Search for the cell housing the specified text and yield its (x, y) center coordinate. 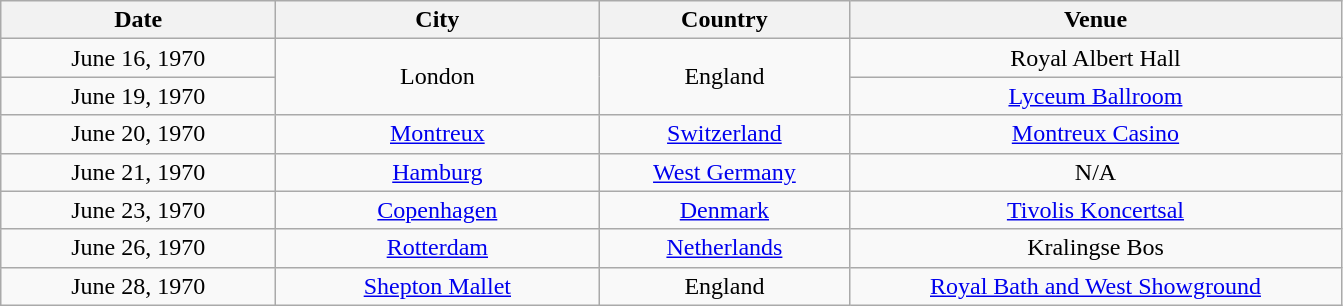
June 19, 1970 (138, 96)
Royal Albert Hall (1096, 58)
Netherlands (724, 248)
West Germany (724, 172)
N/A (1096, 172)
June 28, 1970 (138, 286)
June 16, 1970 (138, 58)
Kralingse Bos (1096, 248)
June 26, 1970 (138, 248)
Tivolis Koncertsal (1096, 210)
Shepton Mallet (438, 286)
June 23, 1970 (138, 210)
Rotterdam (438, 248)
Country (724, 20)
Switzerland (724, 134)
June 21, 1970 (138, 172)
Montreux Casino (1096, 134)
Copenhagen (438, 210)
Hamburg (438, 172)
Date (138, 20)
Royal Bath and West Showground (1096, 286)
Venue (1096, 20)
Denmark (724, 210)
Lyceum Ballroom (1096, 96)
City (438, 20)
June 20, 1970 (138, 134)
Montreux (438, 134)
London (438, 77)
